Return [x, y] of the center of cell containing provided text 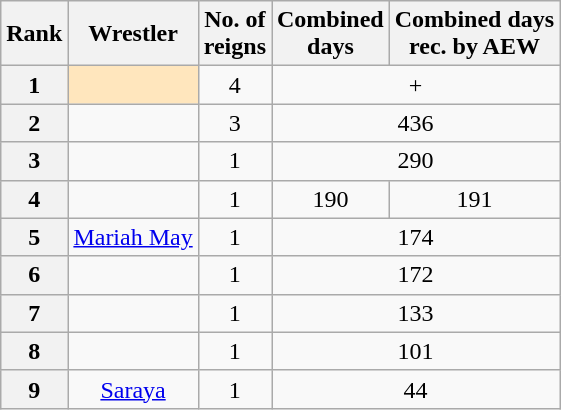
6 [34, 275]
+ [416, 85]
133 [416, 313]
9 [34, 389]
7 [34, 313]
Rank [34, 34]
436 [416, 123]
191 [474, 199]
Combined daysrec. by AEW [474, 34]
8 [34, 351]
No. ofreigns [234, 34]
Saraya [133, 389]
190 [331, 199]
Wrestler [133, 34]
101 [416, 351]
172 [416, 275]
290 [416, 161]
Mariah May [133, 237]
174 [416, 237]
2 [34, 123]
44 [416, 389]
Combineddays [331, 34]
5 [34, 237]
